Scan for the cell matching the given text and deliver its [X, Y] coordinate at center. 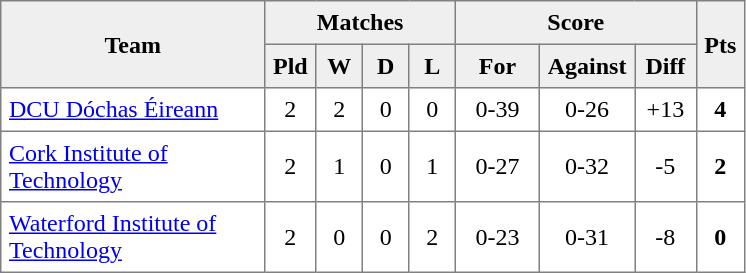
0-26 [586, 110]
Against [586, 66]
L [432, 66]
Pts [720, 44]
W [339, 66]
D [385, 66]
For [497, 66]
+13 [666, 110]
Matches [360, 23]
0-27 [497, 166]
Cork Institute of Technology [133, 166]
0-31 [586, 237]
Team [133, 44]
DCU Dóchas Éireann [133, 110]
Waterford Institute of Technology [133, 237]
-5 [666, 166]
0-39 [497, 110]
-8 [666, 237]
Pld [290, 66]
0-32 [586, 166]
Score [576, 23]
4 [720, 110]
Diff [666, 66]
0-23 [497, 237]
